Return (X, Y) of the center of cell containing provided text 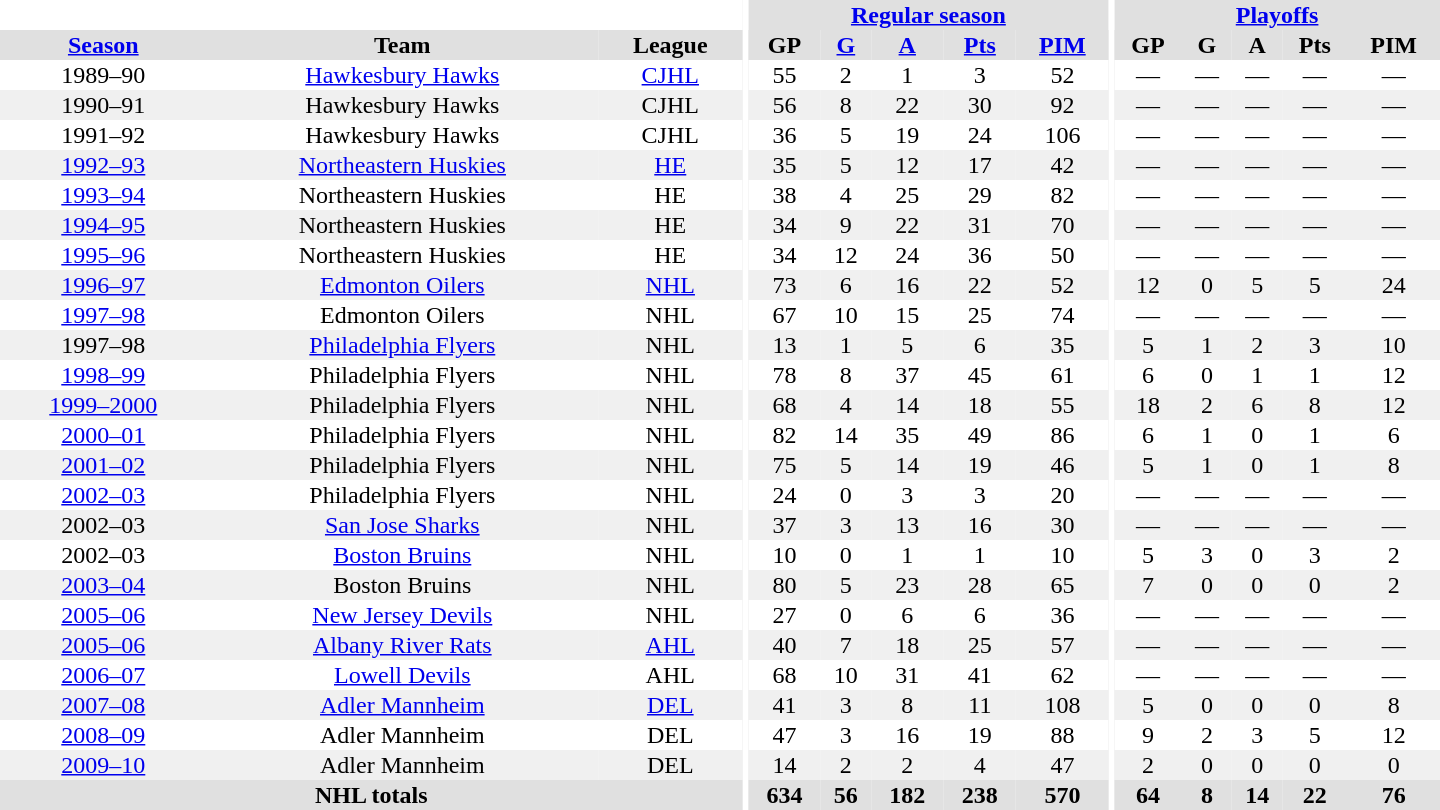
29 (980, 195)
Season (104, 45)
62 (1062, 675)
106 (1062, 135)
92 (1062, 105)
1998–99 (104, 375)
49 (980, 435)
2008–09 (104, 735)
73 (784, 285)
75 (784, 465)
2009–10 (104, 765)
1992–93 (104, 165)
64 (1148, 795)
Regular season (928, 15)
182 (908, 795)
80 (784, 585)
42 (1062, 165)
67 (784, 315)
1991–92 (104, 135)
NHL totals (372, 795)
15 (908, 315)
28 (980, 585)
1990–91 (104, 105)
Playoffs (1277, 15)
70 (1062, 225)
1999–2000 (104, 405)
45 (980, 375)
2000–01 (104, 435)
Lowell Devils (402, 675)
61 (1062, 375)
74 (1062, 315)
23 (908, 585)
20 (1062, 495)
New Jersey Devils (402, 615)
88 (1062, 735)
40 (784, 645)
Team (402, 45)
San Jose Sharks (402, 525)
1994–95 (104, 225)
238 (980, 795)
27 (784, 615)
17 (980, 165)
65 (1062, 585)
Albany River Rats (402, 645)
76 (1394, 795)
11 (980, 705)
57 (1062, 645)
634 (784, 795)
50 (1062, 255)
2006–07 (104, 675)
1995–96 (104, 255)
1993–94 (104, 195)
2001–02 (104, 465)
570 (1062, 795)
League (670, 45)
38 (784, 195)
78 (784, 375)
1989–90 (104, 75)
86 (1062, 435)
46 (1062, 465)
1996–97 (104, 285)
2007–08 (104, 705)
108 (1062, 705)
2003–04 (104, 585)
